Scan for the cell matching the given text and deliver its [X, Y] coordinate at center. 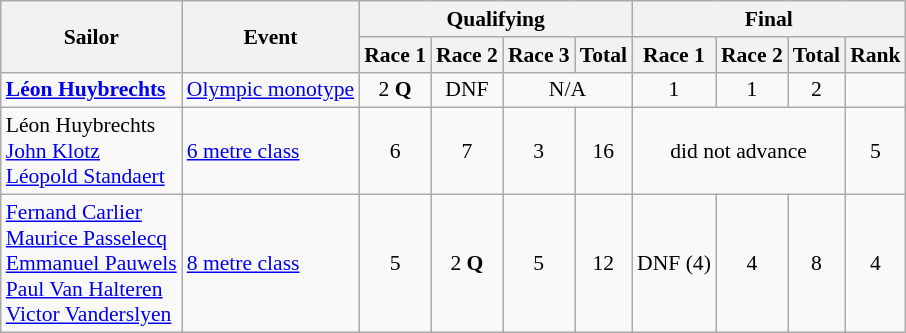
Rank [876, 55]
Léon Huybrechts [92, 90]
8 [816, 264]
Qualifying [496, 19]
Race 3 [539, 55]
did not advance [738, 152]
6 [395, 152]
8 metre class [270, 264]
Léon Huybrechts John Klotz Léopold Standaert [92, 152]
12 [604, 264]
DNF [467, 90]
N/A [568, 90]
6 metre class [270, 152]
Fernand Carlier Maurice Passelecq Emmanuel Pauwels Paul Van Halteren Victor Vanderslyen [92, 264]
Sailor [92, 36]
Final [769, 19]
16 [604, 152]
7 [467, 152]
DNF (4) [674, 264]
3 [539, 152]
Event [270, 36]
2 [816, 90]
Olympic monotype [270, 90]
